Scan for the cell matching the given text and deliver its (X, Y) coordinate at center. 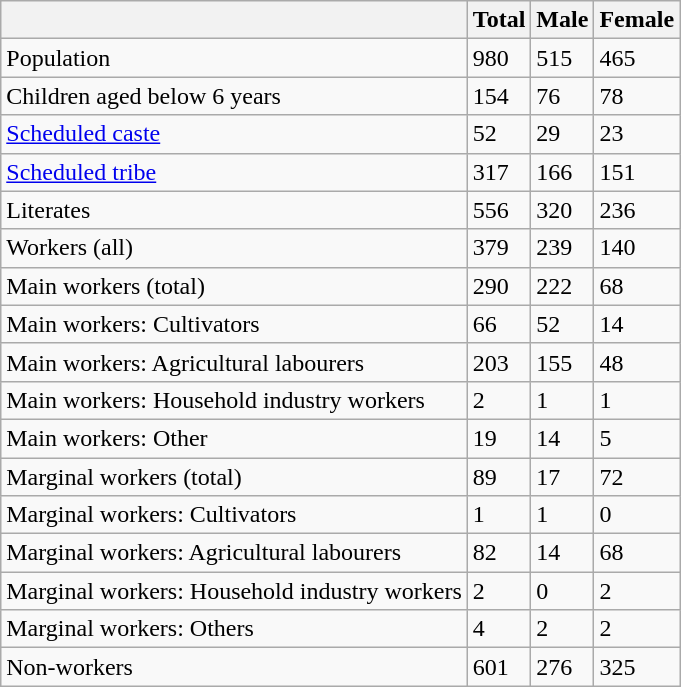
72 (637, 477)
Children aged below 6 years (234, 96)
Main workers (total) (234, 286)
556 (499, 210)
980 (499, 58)
Main workers: Other (234, 438)
Workers (all) (234, 248)
276 (562, 667)
Scheduled tribe (234, 172)
154 (499, 96)
89 (499, 477)
140 (637, 248)
48 (637, 362)
Total (499, 20)
203 (499, 362)
Non-workers (234, 667)
Main workers: Agricultural labourers (234, 362)
Marginal workers: Others (234, 629)
Marginal workers: Household industry workers (234, 591)
379 (499, 248)
151 (637, 172)
320 (562, 210)
Main workers: Household industry workers (234, 400)
5 (637, 438)
Female (637, 20)
66 (499, 324)
236 (637, 210)
Marginal workers: Agricultural labourers (234, 553)
222 (562, 286)
Marginal workers: Cultivators (234, 515)
82 (499, 553)
19 (499, 438)
23 (637, 134)
76 (562, 96)
78 (637, 96)
Marginal workers (total) (234, 477)
Main workers: Cultivators (234, 324)
317 (499, 172)
465 (637, 58)
Population (234, 58)
239 (562, 248)
Male (562, 20)
4 (499, 629)
29 (562, 134)
Literates (234, 210)
Scheduled caste (234, 134)
601 (499, 667)
290 (499, 286)
515 (562, 58)
166 (562, 172)
17 (562, 477)
155 (562, 362)
325 (637, 667)
